Locate the cell with the specified text and output its [x, y] center coordinate. 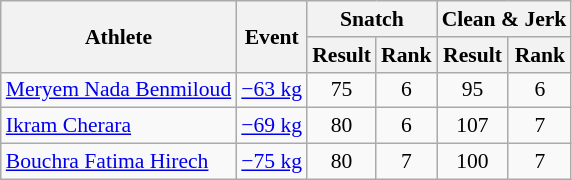
−69 kg [272, 126]
Ikram Cherara [119, 126]
75 [342, 90]
−75 kg [272, 162]
Athlete [119, 36]
100 [473, 162]
Meryem Nada Benmiloud [119, 90]
Bouchra Fatima Hirech [119, 162]
95 [473, 90]
Clean & Jerk [504, 19]
−63 kg [272, 90]
107 [473, 126]
Snatch [372, 19]
Event [272, 36]
